Search for the cell housing the specified text and yield its [X, Y] center coordinate. 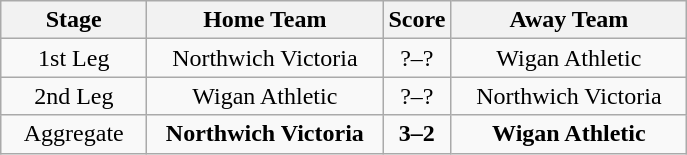
Aggregate [74, 134]
2nd Leg [74, 96]
Score [417, 20]
Home Team [265, 20]
3–2 [417, 134]
1st Leg [74, 58]
Stage [74, 20]
Away Team [569, 20]
